From the cell containing the given text, extract its center point as (x, y) coordinate. 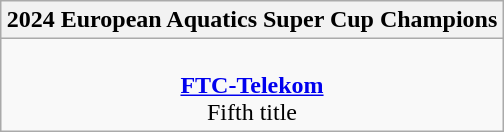
FTC-TelekomFifth title (252, 85)
2024 European Aquatics Super Cup Champions (252, 20)
